Identify which cell holds the provided text, then report its [X, Y] central coordinate. 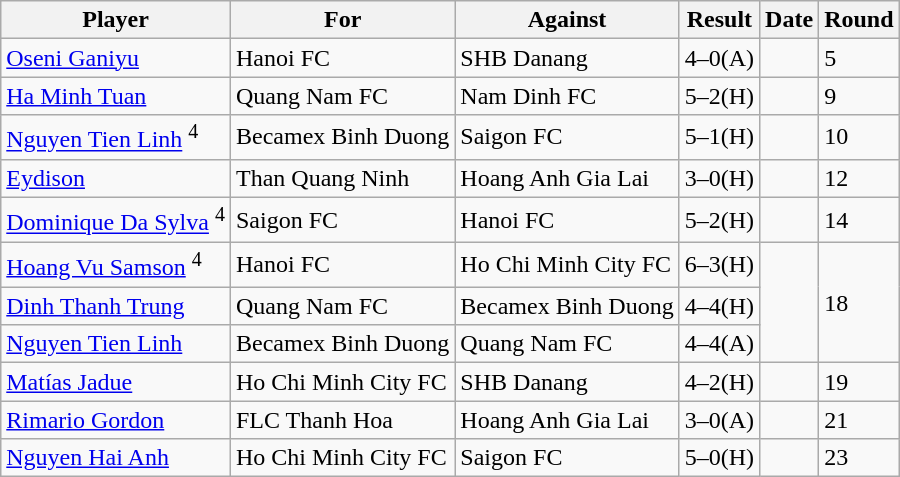
Than Quang Ninh [342, 178]
Matías Jadue [116, 382]
Dinh Thanh Trung [116, 306]
Nguyen Tien Linh [116, 344]
6–3(H) [719, 264]
23 [859, 458]
9 [859, 96]
10 [859, 138]
Date [790, 20]
4–4(H) [719, 306]
Result [719, 20]
3–0(A) [719, 420]
5–1(H) [719, 138]
4–2(H) [719, 382]
18 [859, 302]
Nguyen Hai Anh [116, 458]
14 [859, 220]
Ha Minh Tuan [116, 96]
Round [859, 20]
5 [859, 58]
Oseni Ganiyu [116, 58]
4–4(A) [719, 344]
Rimario Gordon [116, 420]
12 [859, 178]
Hoang Vu Samson 4 [116, 264]
Against [567, 20]
19 [859, 382]
For [342, 20]
FLC Thanh Hoa [342, 420]
21 [859, 420]
5–0(H) [719, 458]
Dominique Da Sylva 4 [116, 220]
Eydison [116, 178]
3–0(H) [719, 178]
Nam Dinh FC [567, 96]
4–0(A) [719, 58]
Nguyen Tien Linh 4 [116, 138]
Player [116, 20]
